Output the [X, Y] coordinate of the center of the cell containing the given text.  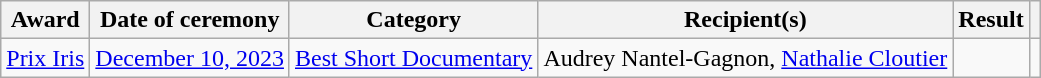
Audrey Nantel-Gagnon, Nathalie Cloutier [746, 58]
Recipient(s) [746, 20]
Date of ceremony [190, 20]
Best Short Documentary [413, 58]
Result [991, 20]
Prix Iris [46, 58]
Category [413, 20]
Award [46, 20]
December 10, 2023 [190, 58]
